Scan for the cell matching the given text and deliver its (x, y) coordinate at center. 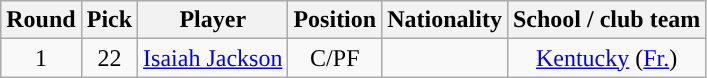
Pick (109, 20)
Isaiah Jackson (213, 58)
22 (109, 58)
School / club team (606, 20)
1 (41, 58)
Kentucky (Fr.) (606, 58)
Player (213, 20)
Nationality (445, 20)
Position (335, 20)
Round (41, 20)
C/PF (335, 58)
